For the text-containing cell, return its midpoint in (X, Y) coordinate format. 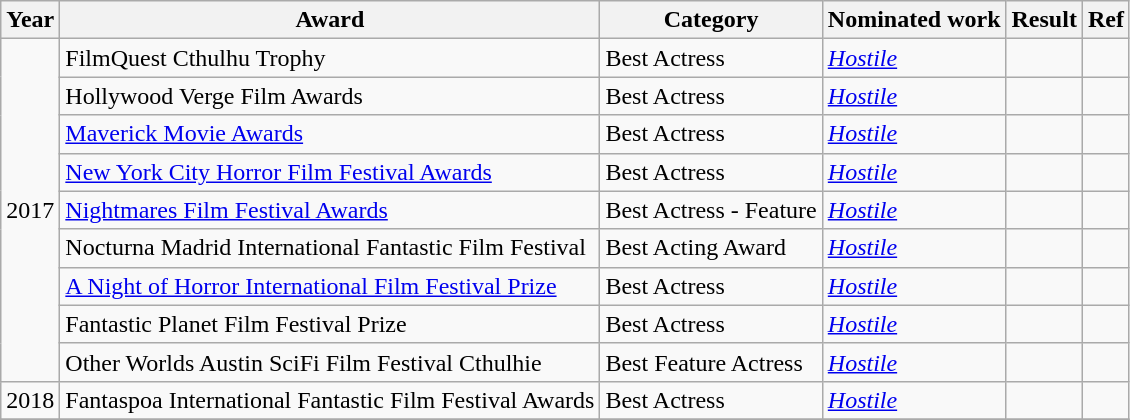
Hollywood Verge Film Awards (330, 96)
Award (330, 20)
Result (1044, 20)
A Night of Horror International Film Festival Prize (330, 286)
Year (30, 20)
Ref (1106, 20)
FilmQuest Cthulhu Trophy (330, 58)
Fantastic Planet Film Festival Prize (330, 324)
Best Acting Award (711, 248)
Fantaspoa International Fantastic Film Festival Awards (330, 400)
New York City Horror Film Festival Awards (330, 172)
Nominated work (914, 20)
2017 (30, 210)
Maverick Movie Awards (330, 134)
Best Actress - Feature (711, 210)
Best Feature Actress (711, 362)
Nightmares Film Festival Awards (330, 210)
Nocturna Madrid International Fantastic Film Festival (330, 248)
2018 (30, 400)
Category (711, 20)
Other Worlds Austin SciFi Film Festival Cthulhie (330, 362)
